From the cell containing the given text, extract its center point as [x, y] coordinate. 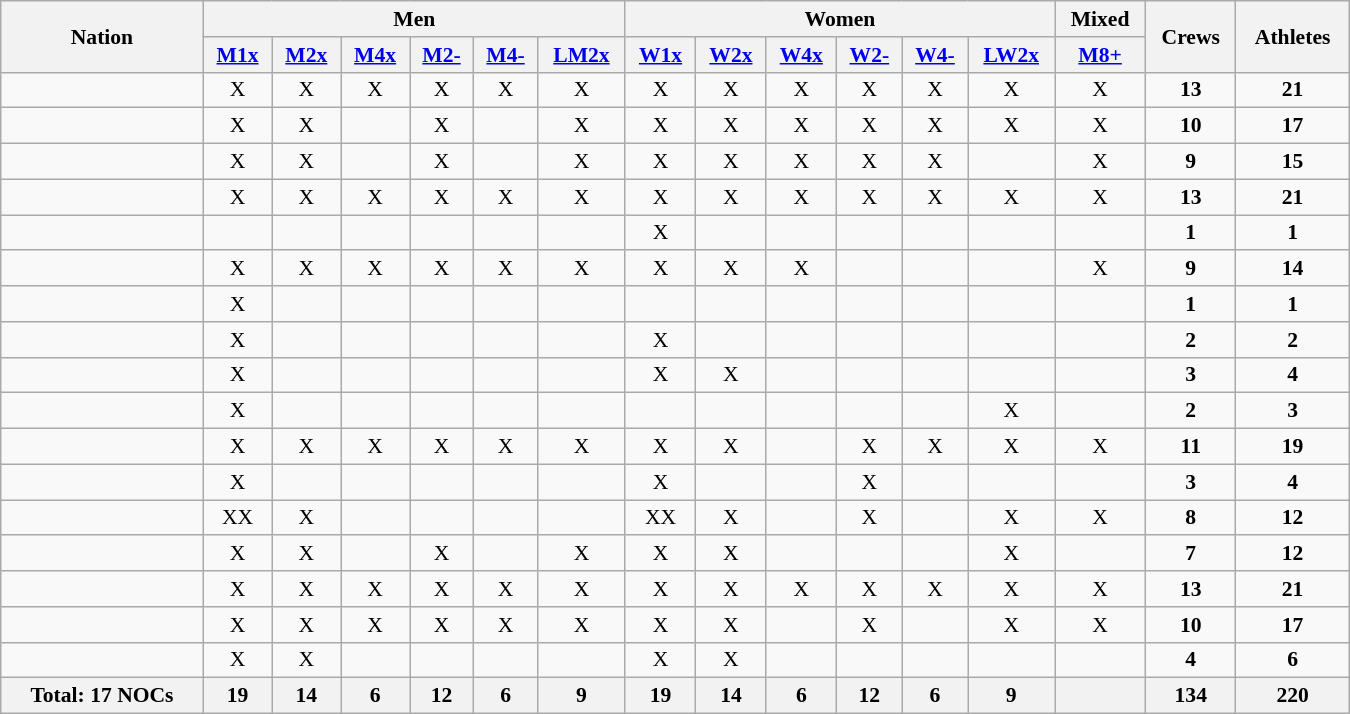
Mixed [1100, 19]
Crews [1191, 36]
W2x [731, 55]
134 [1191, 696]
15 [1292, 162]
M8+ [1100, 55]
W4- [935, 55]
Nation [102, 36]
W4x [801, 55]
LW2x [1012, 55]
M2x [306, 55]
M2- [442, 55]
LM2x [582, 55]
M4x [376, 55]
Athletes [1292, 36]
7 [1191, 554]
W1x [660, 55]
W2- [870, 55]
8 [1191, 518]
M4- [506, 55]
220 [1292, 696]
Total: 17 NOCs [102, 696]
Men [414, 19]
Women [840, 19]
M1x [238, 55]
11 [1191, 447]
